Determine the (x, y) coordinate at the center of the cell enclosing the given text.  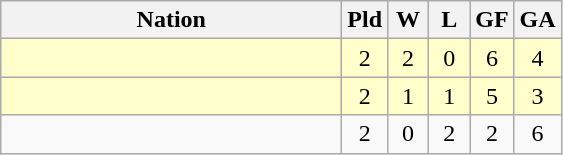
L (450, 20)
GA (538, 20)
W (408, 20)
Nation (172, 20)
GF (492, 20)
Pld (365, 20)
4 (538, 58)
3 (538, 96)
5 (492, 96)
